Capture the cell that displays the provided text and extract its (X, Y) central coordinate. 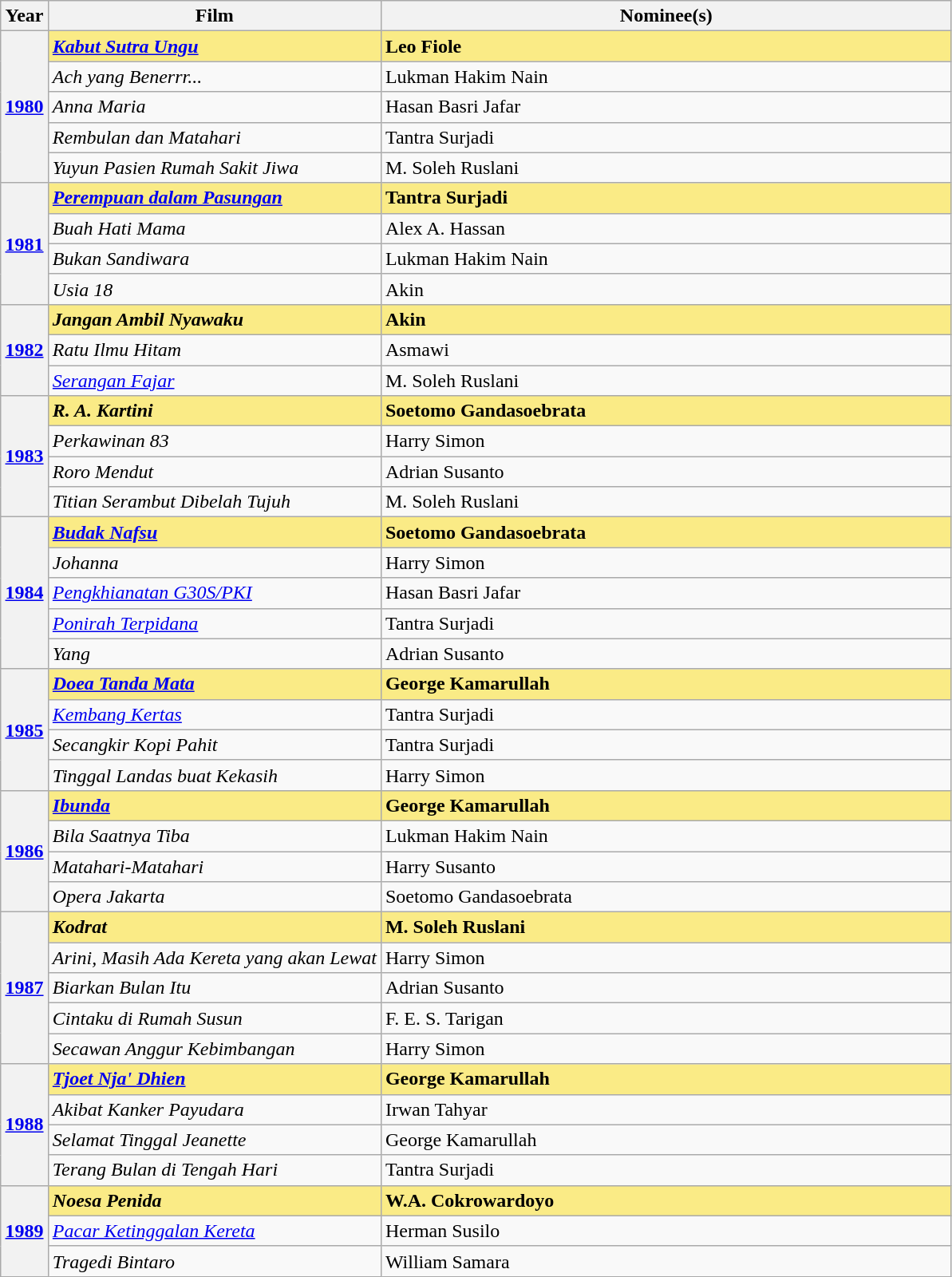
Titian Serambut Dibelah Tujuh (214, 502)
Tinggal Landas buat Kekasih (214, 775)
Arini, Masih Ada Kereta yang akan Lewat (214, 958)
Bila Saatnya Tiba (214, 836)
Johanna (214, 563)
1988 (25, 1125)
R. A. Kartini (214, 411)
1986 (25, 851)
Kabut Sutra Ungu (214, 46)
Kembang Kertas (214, 714)
Doea Tanda Mata (214, 684)
Buah Hati Mama (214, 228)
Noesa Penida (214, 1200)
Bukan Sandiwara (214, 259)
Harry Susanto (666, 866)
Rembulan dan Matahari (214, 137)
Asmawi (666, 350)
Nominee(s) (666, 16)
Kodrat (214, 927)
W.A. Cokrowardoyo (666, 1200)
Terang Bulan di Tengah Hari (214, 1170)
Budak Nafsu (214, 532)
1989 (25, 1231)
Biarkan Bulan Itu (214, 988)
Pacar Ketinggalan Kereta (214, 1231)
Selamat Tinggal Jeanette (214, 1140)
1981 (25, 243)
1983 (25, 457)
Tragedi Bintaro (214, 1261)
Opera Jakarta (214, 897)
Ach yang Benerrr... (214, 77)
Tjoet Nja' Dhien (214, 1079)
Anna Maria (214, 107)
William Samara (666, 1261)
1985 (25, 729)
Leo Fiole (666, 46)
1984 (25, 593)
Year (25, 16)
Cintaku di Rumah Susun (214, 1018)
Yang (214, 654)
Perkawinan 83 (214, 441)
Herman Susilo (666, 1231)
Jangan Ambil Nyawaku (214, 319)
F. E. S. Tarigan (666, 1018)
Irwan Tahyar (666, 1109)
1982 (25, 350)
Akibat Kanker Payudara (214, 1109)
Usia 18 (214, 289)
Alex A. Hassan (666, 228)
1987 (25, 988)
Film (214, 16)
Pengkhianatan G30S/PKI (214, 593)
Matahari-Matahari (214, 866)
Serangan Fajar (214, 381)
Ponirah Terpidana (214, 623)
Secangkir Kopi Pahit (214, 745)
1980 (25, 107)
Yuyun Pasien Rumah Sakit Jiwa (214, 168)
Perempuan dalam Pasungan (214, 198)
Roro Mendut (214, 472)
Secawan Anggur Kebimbangan (214, 1049)
Ratu Ilmu Hitam (214, 350)
Ibunda (214, 805)
